Determine the [X, Y] coordinate at the center of the cell enclosing the given text.  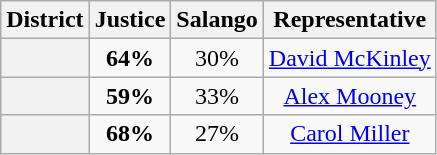
30% [217, 58]
59% [130, 96]
64% [130, 58]
68% [130, 134]
District [45, 20]
33% [217, 96]
Alex Mooney [350, 96]
27% [217, 134]
Salango [217, 20]
David McKinley [350, 58]
Carol Miller [350, 134]
Representative [350, 20]
Justice [130, 20]
